From the cell containing the given text, extract its center point as [X, Y] coordinate. 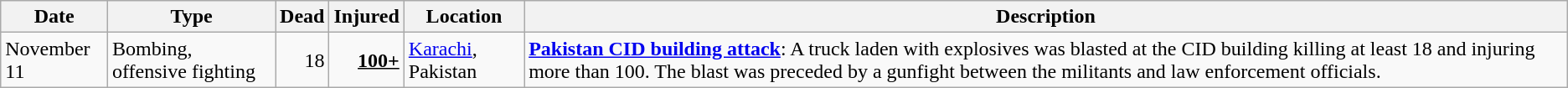
18 [302, 60]
Type [192, 17]
Injured [367, 17]
November 11 [54, 60]
Location [464, 17]
100+ [367, 60]
Karachi, Pakistan [464, 60]
Description [1046, 17]
Date [54, 17]
Dead [302, 17]
Bombing, offensive fighting [192, 60]
